Scan for the cell matching the given text and deliver its [x, y] coordinate at center. 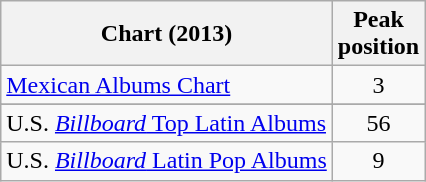
56 [378, 123]
U.S. Billboard Top Latin Albums [167, 123]
Chart (2013) [167, 34]
Peakposition [378, 34]
3 [378, 85]
U.S. Billboard Latin Pop Albums [167, 161]
9 [378, 161]
Mexican Albums Chart [167, 85]
